Search for the cell housing the specified text and yield its [X, Y] center coordinate. 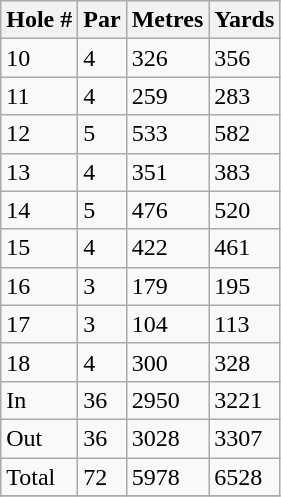
Total [40, 477]
179 [168, 286]
3307 [244, 438]
351 [168, 172]
113 [244, 324]
5978 [168, 477]
422 [168, 248]
11 [40, 96]
259 [168, 96]
3221 [244, 400]
520 [244, 210]
104 [168, 324]
15 [40, 248]
195 [244, 286]
461 [244, 248]
6528 [244, 477]
Hole # [40, 20]
In [40, 400]
13 [40, 172]
326 [168, 58]
328 [244, 362]
2950 [168, 400]
Par [102, 20]
300 [168, 362]
476 [168, 210]
533 [168, 134]
72 [102, 477]
356 [244, 58]
283 [244, 96]
14 [40, 210]
12 [40, 134]
10 [40, 58]
16 [40, 286]
Metres [168, 20]
17 [40, 324]
Yards [244, 20]
Out [40, 438]
18 [40, 362]
582 [244, 134]
3028 [168, 438]
383 [244, 172]
